Output the (X, Y) coordinate of the center of the cell containing the given text.  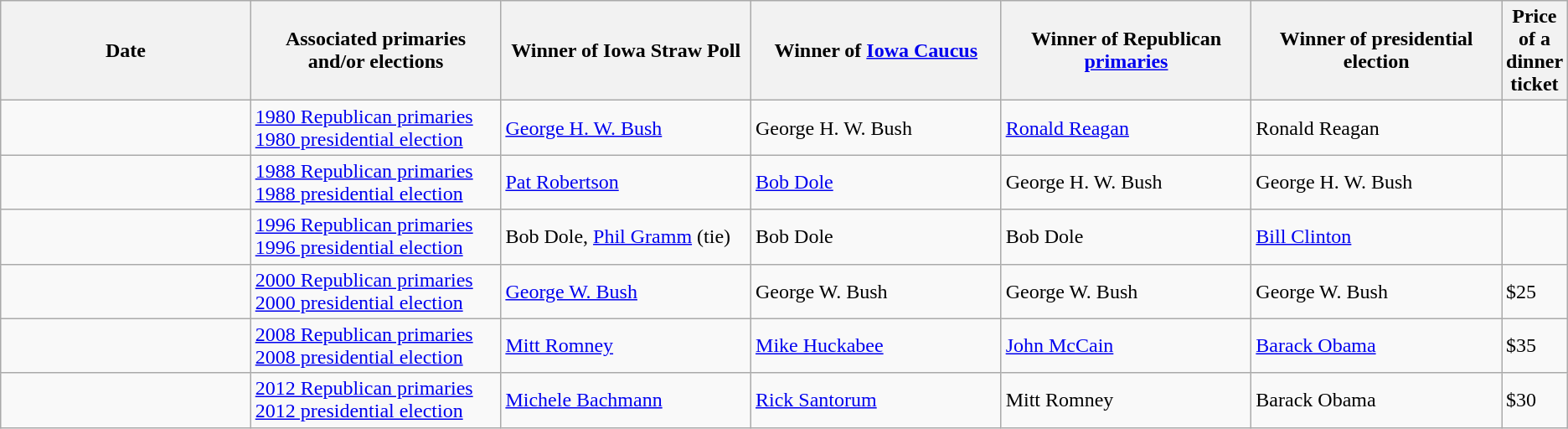
2008 Republican primaries2008 presidential election (375, 345)
Pat Robertson (627, 183)
John McCain (1126, 345)
Michele Bachmann (627, 401)
Associated primaries and/or elections (375, 50)
Rick Santorum (876, 401)
Price of a dinner ticket (1534, 50)
1996 Republican primaries1996 presidential election (375, 236)
Winner of Iowa Straw Poll (627, 50)
2012 Republican primaries2012 presidential election (375, 401)
Winner of Iowa Caucus (876, 50)
Date (126, 50)
Winner of Republican primaries (1126, 50)
$35 (1534, 345)
Mike Huckabee (876, 345)
Bob Dole, Phil Gramm (tie) (627, 236)
$30 (1534, 401)
1988 Republican primaries1988 presidential election (375, 183)
1980 Republican primaries1980 presidential election (375, 127)
Bill Clinton (1377, 236)
Winner of presidential election (1377, 50)
$25 (1534, 292)
2000 Republican primaries2000 presidential election (375, 292)
